Identify which cell holds the provided text, then report its (X, Y) central coordinate. 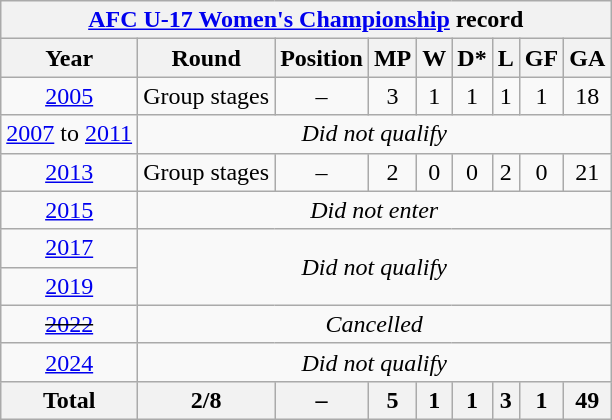
49 (588, 400)
Year (70, 58)
5 (392, 400)
2013 (70, 172)
2/8 (206, 400)
21 (588, 172)
2024 (70, 362)
2015 (70, 210)
W (434, 58)
Cancelled (374, 324)
Total (70, 400)
Did not enter (374, 210)
Position (322, 58)
18 (588, 96)
L (506, 58)
2007 to 2011 (70, 134)
AFC U-17 Women's Championship record (306, 20)
2019 (70, 286)
GA (588, 58)
MP (392, 58)
2017 (70, 248)
Round (206, 58)
2022 (70, 324)
GF (541, 58)
2005 (70, 96)
D* (472, 58)
